Capture the cell that displays the provided text and extract its (x, y) central coordinate. 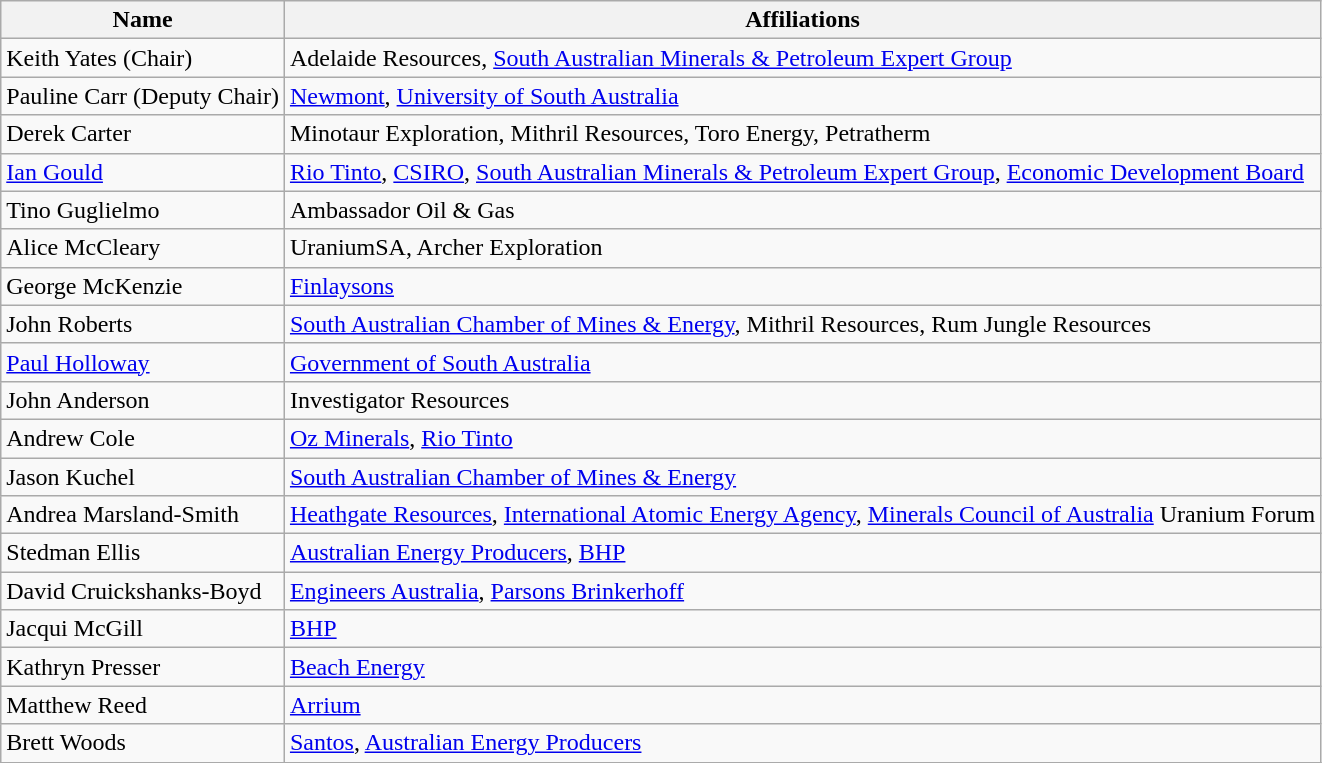
Arrium (802, 705)
Oz Minerals, Rio Tinto (802, 438)
Santos, Australian Energy Producers (802, 743)
South Australian Chamber of Mines & Energy, Mithril Resources, Rum Jungle Resources (802, 324)
Beach Energy (802, 667)
John Anderson (143, 400)
Keith Yates (Chair) (143, 58)
Engineers Australia, Parsons Brinkerhoff (802, 591)
Australian Energy Producers, BHP (802, 553)
Andrea Marsland-Smith (143, 515)
George McKenzie (143, 286)
UraniumSA, Archer Exploration (802, 248)
Newmont, University of South Australia (802, 96)
Ambassador Oil & Gas (802, 210)
Stedman Ellis (143, 553)
Andrew Cole (143, 438)
Ian Gould (143, 172)
Rio Tinto, CSIRO, South Australian Minerals & Petroleum Expert Group, Economic Development Board (802, 172)
Affiliations (802, 20)
Kathryn Presser (143, 667)
Brett Woods (143, 743)
BHP (802, 629)
Minotaur Exploration, Mithril Resources, Toro Energy, Petratherm (802, 134)
Alice McCleary (143, 248)
Government of South Australia (802, 362)
South Australian Chamber of Mines & Energy (802, 477)
Heathgate Resources, International Atomic Energy Agency, Minerals Council of Australia Uranium Forum (802, 515)
Pauline Carr (Deputy Chair) (143, 96)
Adelaide Resources, South Australian Minerals & Petroleum Expert Group (802, 58)
Derek Carter (143, 134)
Jason Kuchel (143, 477)
Investigator Resources (802, 400)
John Roberts (143, 324)
Jacqui McGill (143, 629)
Paul Holloway (143, 362)
Matthew Reed (143, 705)
Tino Guglielmo (143, 210)
David Cruickshanks-Boyd (143, 591)
Finlaysons (802, 286)
Name (143, 20)
